Extract the (x, y) coordinate from the center of the cell holding the provided text.  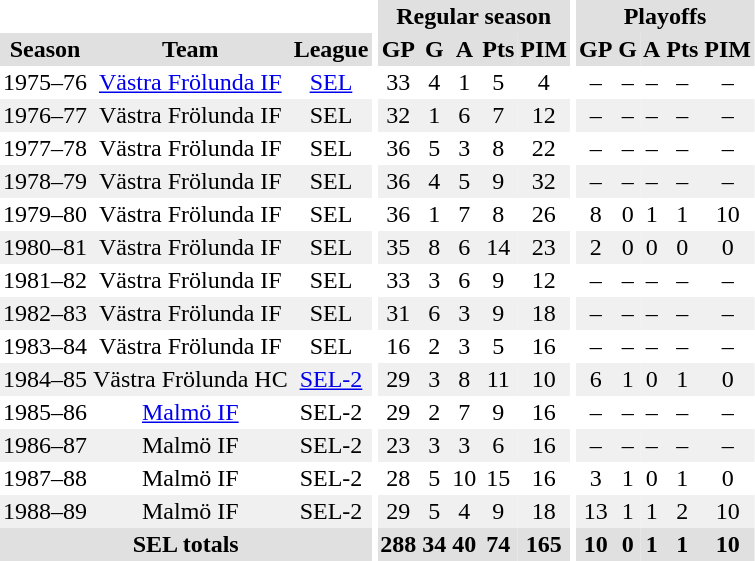
Playoffs (665, 16)
1978–79 (45, 182)
Team (190, 50)
11 (498, 380)
1988–89 (45, 512)
1983–84 (45, 346)
1980–81 (45, 248)
165 (544, 544)
26 (544, 214)
Västra Frölunda HC (190, 380)
1985–86 (45, 412)
14 (498, 248)
1975–76 (45, 82)
34 (434, 544)
1987–88 (45, 478)
1981–82 (45, 280)
74 (498, 544)
1986–87 (45, 446)
1979–80 (45, 214)
1982–83 (45, 314)
League (332, 50)
288 (398, 544)
1976–77 (45, 116)
22 (544, 148)
40 (464, 544)
1984–85 (45, 380)
Regular season (474, 16)
1977–78 (45, 148)
35 (398, 248)
SEL totals (186, 544)
28 (398, 478)
31 (398, 314)
Season (45, 50)
13 (596, 512)
15 (498, 478)
